Scan for the cell matching the given text and deliver its [x, y] coordinate at center. 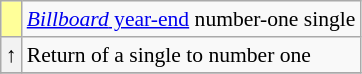
↑ [12, 55]
Return of a single to number one [192, 55]
Billboard year-end number-one single [192, 19]
